Identify which cell holds the provided text, then report its (x, y) central coordinate. 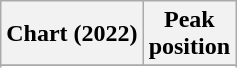
Chart (2022) (72, 34)
Peakposition (189, 34)
